For the text-containing cell, return its midpoint in [X, Y] coordinate format. 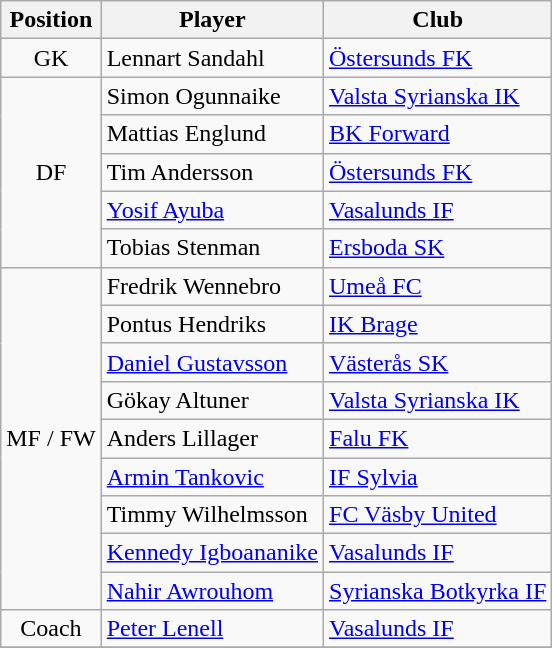
Anders Lillager [212, 438]
Player [212, 20]
Timmy Wilhelmsson [212, 515]
Gökay Altuner [212, 400]
IK Brage [438, 324]
Västerås SK [438, 362]
Mattias Englund [212, 134]
Syrianska Botkyrka IF [438, 591]
Fredrik Wennebro [212, 286]
Ersboda SK [438, 248]
Tobias Stenman [212, 248]
Peter Lenell [212, 629]
Position [51, 20]
BK Forward [438, 134]
FC Väsby United [438, 515]
Umeå FC [438, 286]
IF Sylvia [438, 477]
Coach [51, 629]
Tim Andersson [212, 172]
Yosif Ayuba [212, 210]
Armin Tankovic [212, 477]
Daniel Gustavsson [212, 362]
MF / FW [51, 438]
Nahir Awrouhom [212, 591]
Falu FK [438, 438]
Lennart Sandahl [212, 58]
DF [51, 172]
Pontus Hendriks [212, 324]
Club [438, 20]
GK [51, 58]
Simon Ogunnaike [212, 96]
Kennedy Igboananike [212, 553]
